Extract the [x, y] coordinate from the center of the cell holding the provided text.  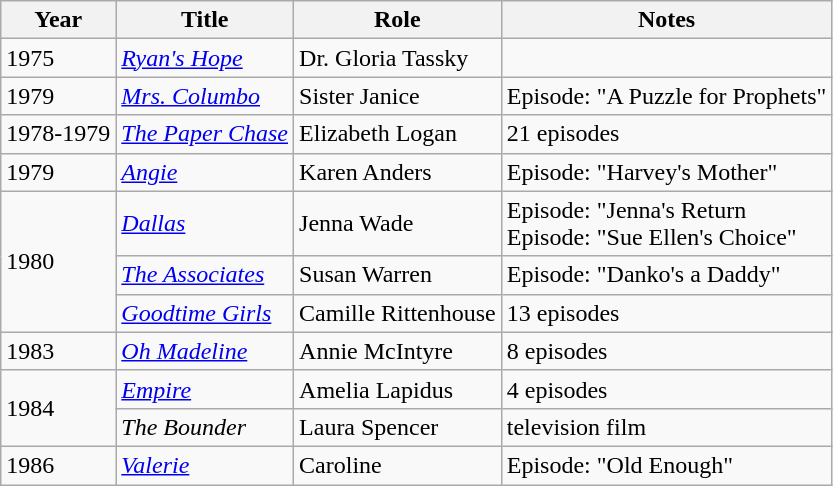
Notes [666, 20]
8 episodes [666, 351]
13 episodes [666, 313]
Laura Spencer [398, 427]
The Bounder [205, 427]
Episode: "A Puzzle for Prophets" [666, 96]
Dr. Gloria Tassky [398, 58]
Empire [205, 389]
Ryan's Hope [205, 58]
Episode: "Jenna's ReturnEpisode: "Sue Ellen's Choice" [666, 224]
Karen Anders [398, 172]
Oh Madeline [205, 351]
Annie McIntyre [398, 351]
Episode: "Harvey's Mother" [666, 172]
Year [58, 20]
Angie [205, 172]
Susan Warren [398, 275]
Valerie [205, 465]
Role [398, 20]
Episode: "Danko's a Daddy" [666, 275]
television film [666, 427]
1984 [58, 408]
The Associates [205, 275]
Sister Janice [398, 96]
Title [205, 20]
Camille Rittenhouse [398, 313]
Mrs. Columbo [205, 96]
Goodtime Girls [205, 313]
Jenna Wade [398, 224]
1978-1979 [58, 134]
1986 [58, 465]
4 episodes [666, 389]
Dallas [205, 224]
1983 [58, 351]
21 episodes [666, 134]
Episode: "Old Enough" [666, 465]
Caroline [398, 465]
Amelia Lapidus [398, 389]
1975 [58, 58]
The Paper Chase [205, 134]
Elizabeth Logan [398, 134]
1980 [58, 262]
